Return [X, Y] of the center of cell containing provided text 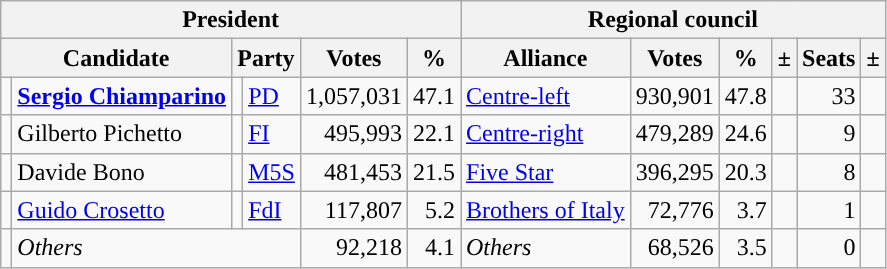
4.1 [434, 248]
930,901 [674, 96]
72,776 [674, 210]
Centre-right [545, 134]
68,526 [674, 248]
396,295 [674, 172]
Candidate [116, 58]
5.2 [434, 210]
1,057,031 [354, 96]
3.7 [746, 210]
481,453 [354, 172]
47.1 [434, 96]
Gilberto Pichetto [122, 134]
92,218 [354, 248]
Guido Crosetto [122, 210]
117,807 [354, 210]
Regional council [672, 20]
1 [829, 210]
8 [829, 172]
20.3 [746, 172]
9 [829, 134]
Brothers of Italy [545, 210]
PD [272, 96]
22.1 [434, 134]
Party [266, 58]
Centre-left [545, 96]
33 [829, 96]
24.6 [746, 134]
479,289 [674, 134]
Alliance [545, 58]
President [231, 20]
Seats [829, 58]
Five Star [545, 172]
47.8 [746, 96]
21.5 [434, 172]
M5S [272, 172]
Davide Bono [122, 172]
Sergio Chiamparino [122, 96]
FI [272, 134]
0 [829, 248]
3.5 [746, 248]
495,993 [354, 134]
FdI [272, 210]
